Capture the cell that displays the provided text and extract its [X, Y] central coordinate. 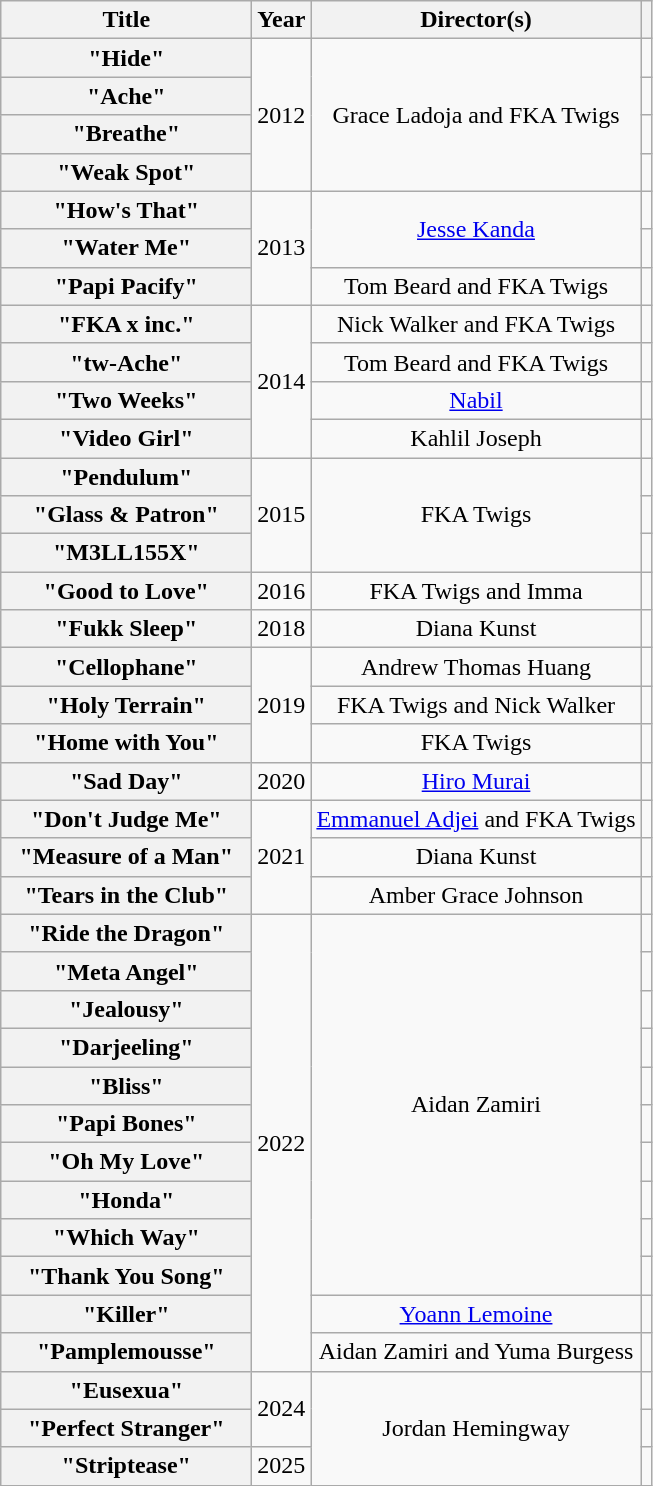
"Don't Judge Me" [126, 819]
FKA Twigs and Nick Walker [476, 705]
"Pamplemousse" [126, 1352]
"Bliss" [126, 1085]
"Glass & Patron" [126, 515]
Nick Walker and FKA Twigs [476, 324]
"FKA x inc." [126, 324]
"Ride the Dragon" [126, 933]
2016 [282, 591]
2013 [282, 248]
"Tears in the Club" [126, 895]
2025 [282, 1466]
"Oh My Love" [126, 1162]
Andrew Thomas Huang [476, 667]
"Video Girl" [126, 438]
2024 [282, 1409]
"Eusexua" [126, 1390]
Hiro Murai [476, 781]
"Good to Love" [126, 591]
Kahlil Joseph [476, 438]
"Thank You Song" [126, 1276]
"Home with You" [126, 743]
"Hide" [126, 58]
"Measure of a Man" [126, 857]
"Cellophane" [126, 667]
Jordan Hemingway [476, 1428]
"Water Me" [126, 248]
"M3LL155X" [126, 553]
2021 [282, 857]
Nabil [476, 400]
Aidan Zamiri and Yuma Burgess [476, 1352]
"Which Way" [126, 1238]
Director(s) [476, 20]
"Jealousy" [126, 1009]
"Perfect Stranger" [126, 1428]
"Ache" [126, 96]
"How's That" [126, 210]
"Darjeeling" [126, 1047]
Yoann Lemoine [476, 1314]
Amber Grace Johnson [476, 895]
2014 [282, 381]
2015 [282, 515]
Jesse Kanda [476, 229]
Emmanuel Adjei and FKA Twigs [476, 819]
"Fukk Sleep" [126, 629]
"tw-Ache" [126, 362]
"Pendulum" [126, 477]
Title [126, 20]
"Breathe" [126, 134]
FKA Twigs and Imma [476, 591]
2022 [282, 1142]
"Papi Pacify" [126, 286]
Grace Ladoja and FKA Twigs [476, 115]
2018 [282, 629]
"Papi Bones" [126, 1124]
"Sad Day" [126, 781]
2020 [282, 781]
"Honda" [126, 1200]
"Striptease" [126, 1466]
"Weak Spot" [126, 172]
"Killer" [126, 1314]
"Two Weeks" [126, 400]
Year [282, 20]
"Meta Angel" [126, 971]
"Holy Terrain" [126, 705]
2019 [282, 705]
Aidan Zamiri [476, 1104]
2012 [282, 115]
